Locate the cell with the specified text and output its (X, Y) center coordinate. 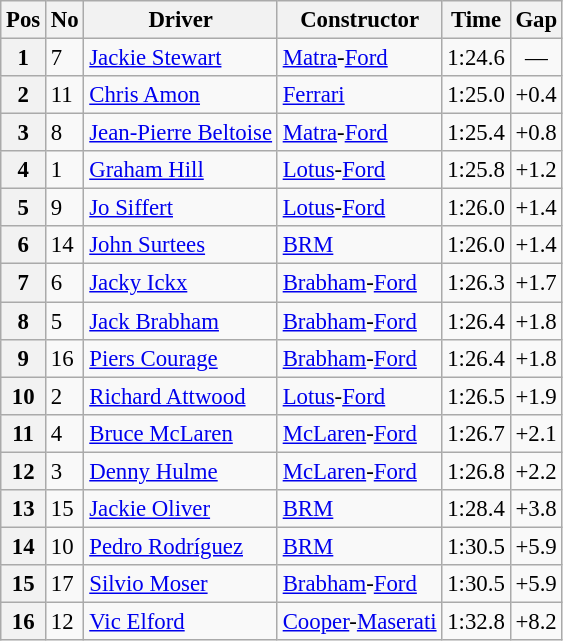
— (536, 58)
Constructor (360, 20)
+1.7 (536, 283)
Time (476, 20)
Pos (24, 20)
1:25.8 (476, 170)
Piers Courage (180, 358)
+0.4 (536, 95)
Graham Hill (180, 170)
1:24.6 (476, 58)
1:26.3 (476, 283)
13 (24, 509)
+8.2 (536, 621)
Gap (536, 20)
John Surtees (180, 245)
Richard Attwood (180, 396)
Cooper-Maserati (360, 621)
No (65, 20)
Chris Amon (180, 95)
Ferrari (360, 95)
Jackie Oliver (180, 509)
1:26.5 (476, 396)
+2.1 (536, 433)
1:32.8 (476, 621)
+2.2 (536, 471)
Jacky Ickx (180, 283)
Jo Siffert (180, 208)
1:25.4 (476, 133)
1:28.4 (476, 509)
Bruce McLaren (180, 433)
Vic Elford (180, 621)
Jean-Pierre Beltoise (180, 133)
+1.2 (536, 170)
1:26.7 (476, 433)
Jackie Stewart (180, 58)
+0.8 (536, 133)
1:26.8 (476, 471)
Driver (180, 20)
1:25.0 (476, 95)
17 (65, 584)
Jack Brabham (180, 321)
+1.9 (536, 396)
Denny Hulme (180, 471)
+3.8 (536, 509)
Silvio Moser (180, 584)
Pedro Rodríguez (180, 546)
